Provide the [X, Y] coordinate of the cell's center where the given text is located.  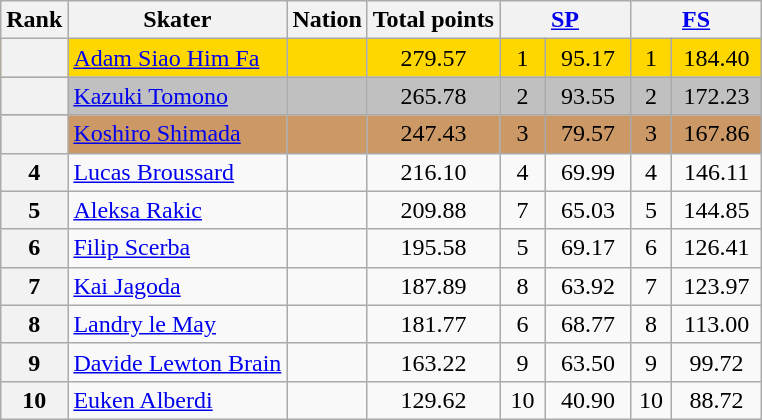
Kai Jagoda [178, 286]
99.72 [717, 362]
FS [696, 20]
Lucas Broussard [178, 172]
Euken Alberdi [178, 400]
113.00 [717, 324]
184.40 [717, 58]
63.92 [588, 286]
79.57 [588, 134]
279.57 [433, 58]
163.22 [433, 362]
187.89 [433, 286]
265.78 [433, 96]
68.77 [588, 324]
209.88 [433, 210]
126.41 [717, 248]
216.10 [433, 172]
SP [566, 20]
93.55 [588, 96]
88.72 [717, 400]
Kazuki Tomono [178, 96]
Koshiro Shimada [178, 134]
Filip Scerba [178, 248]
129.62 [433, 400]
195.58 [433, 248]
95.17 [588, 58]
181.77 [433, 324]
63.50 [588, 362]
Davide Lewton Brain [178, 362]
247.43 [433, 134]
69.99 [588, 172]
146.11 [717, 172]
144.85 [717, 210]
69.17 [588, 248]
172.23 [717, 96]
123.97 [717, 286]
Landry le May [178, 324]
Adam Siao Him Fa [178, 58]
Nation [327, 20]
Skater [178, 20]
65.03 [588, 210]
Aleksa Rakic [178, 210]
Rank [34, 20]
Total points [433, 20]
167.86 [717, 134]
40.90 [588, 400]
